Search for the cell housing the specified text and yield its [x, y] center coordinate. 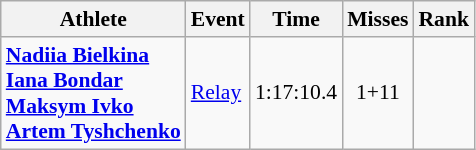
Misses [378, 19]
Rank [444, 19]
Athlete [94, 19]
Time [296, 19]
Nadiia BielkinaIana BondarMaksym IvkoArtem Tyshchenko [94, 93]
Event [218, 19]
Relay [218, 93]
1:17:10.4 [296, 93]
1+11 [378, 93]
